From the cell containing the given text, extract its center point as [x, y] coordinate. 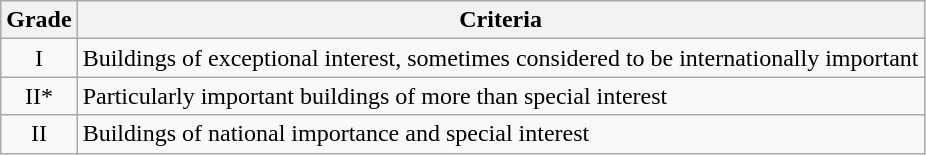
Criteria [500, 20]
I [39, 58]
II [39, 134]
Grade [39, 20]
Particularly important buildings of more than special interest [500, 96]
Buildings of national importance and special interest [500, 134]
Buildings of exceptional interest, sometimes considered to be internationally important [500, 58]
II* [39, 96]
